From the cell containing the given text, extract its center point as (x, y) coordinate. 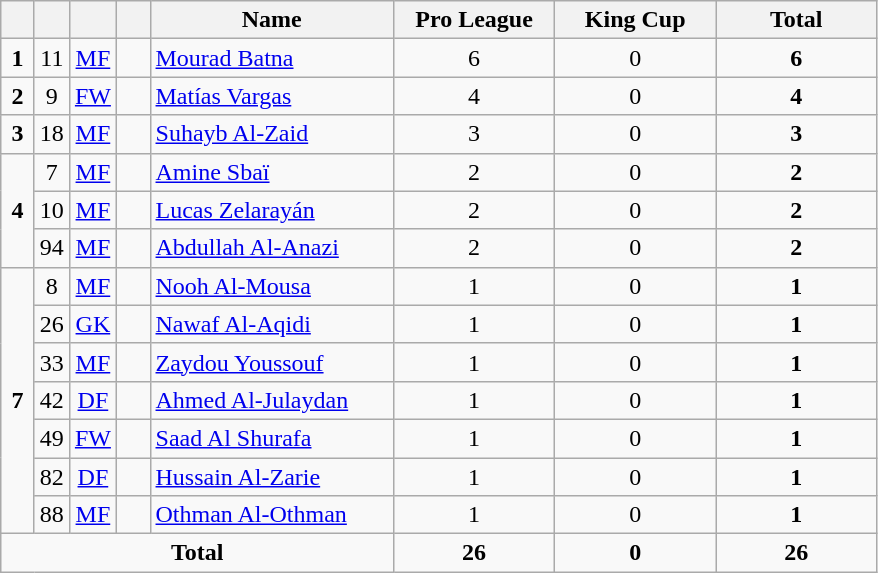
33 (52, 362)
Matías Vargas (272, 96)
King Cup (636, 20)
Othman Al-Othman (272, 515)
Ahmed Al-Julaydan (272, 400)
Saad Al Shurafa (272, 438)
Hussain Al-Zarie (272, 477)
94 (52, 248)
11 (52, 58)
18 (52, 134)
49 (52, 438)
9 (52, 96)
Pro League (474, 20)
Name (272, 20)
Lucas Zelarayán (272, 210)
Nooh Al-Mousa (272, 286)
Amine Sbaï (272, 172)
Mourad Batna (272, 58)
10 (52, 210)
GK (92, 324)
8 (52, 286)
Nawaf Al-Aqidi (272, 324)
Zaydou Youssouf (272, 362)
Abdullah Al-Anazi (272, 248)
42 (52, 400)
Suhayb Al-Zaid (272, 134)
82 (52, 477)
88 (52, 515)
